Pinpoint the cell where the given text exists, returning its (x, y) midpoint coordinate. 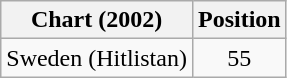
Position (239, 20)
Sweden (Hitlistan) (97, 58)
Chart (2002) (97, 20)
55 (239, 58)
